Identify which cell holds the provided text, then report its [X, Y] central coordinate. 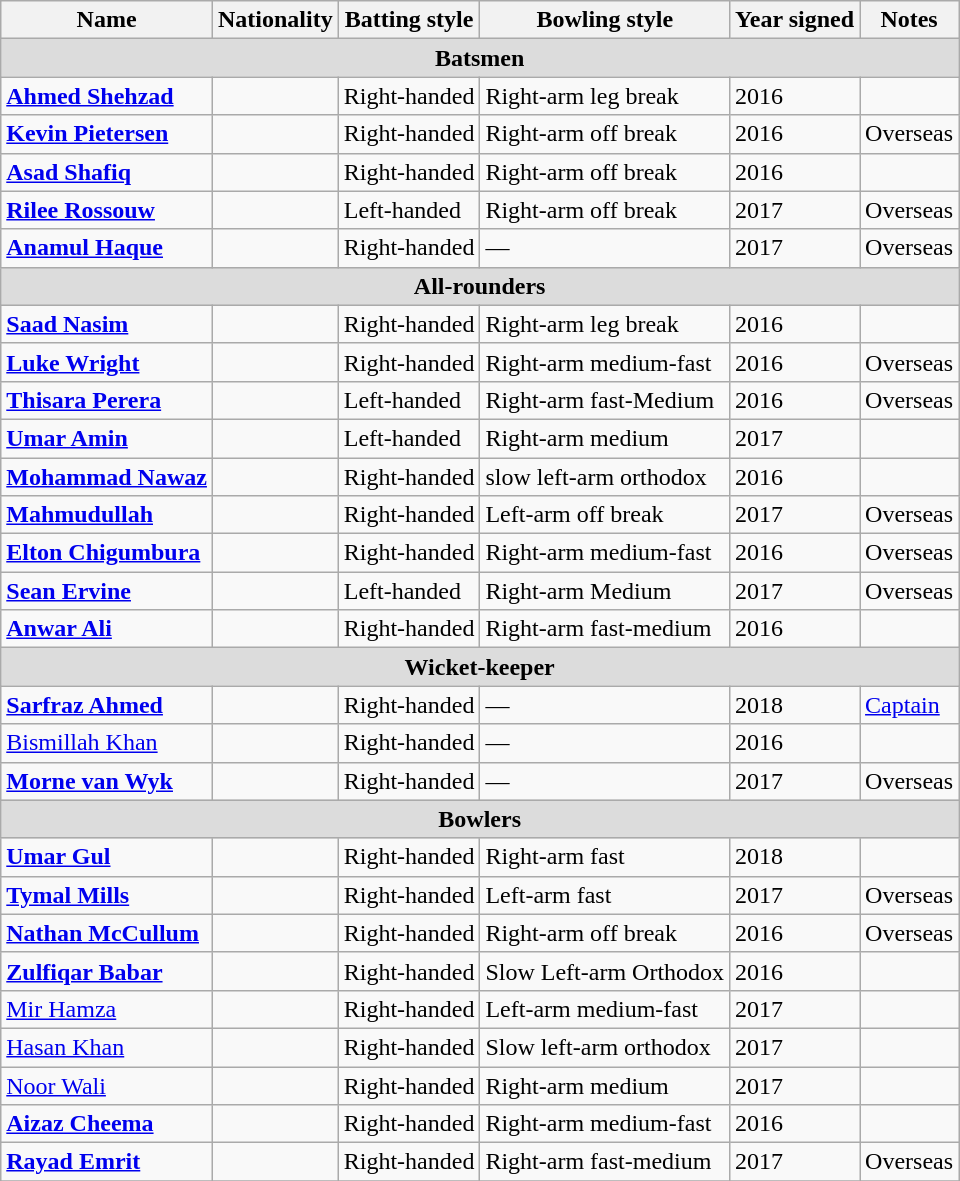
Anamul Haque [107, 248]
Umar Amin [107, 438]
Wicket-keeper [480, 667]
Elton Chigumbura [107, 553]
Name [107, 20]
Captain [910, 705]
Mir Hamza [107, 1009]
Rayad Emrit [107, 1162]
Luke Wright [107, 362]
Nationality [275, 20]
Right-arm Medium [605, 591]
Tymal Mills [107, 895]
Left-arm medium-fast [605, 1009]
Asad Shafiq [107, 172]
Slow left-arm orthodox [605, 1047]
Right-arm fast-Medium [605, 400]
Thisara Perera [107, 400]
Anwar Ali [107, 629]
Left-arm off break [605, 515]
Rilee Rossouw [107, 210]
Mohammad Nawaz [107, 477]
slow left-arm orthodox [605, 477]
Ahmed Shehzad [107, 96]
All-rounders [480, 286]
Noor Wali [107, 1085]
Aizaz Cheema [107, 1124]
Right-arm fast [605, 857]
Mahmudullah [107, 515]
Left-arm fast [605, 895]
Sean Ervine [107, 591]
Morne van Wyk [107, 781]
Hasan Khan [107, 1047]
Notes [910, 20]
Sarfraz Ahmed [107, 705]
Umar Gul [107, 857]
Batsmen [480, 58]
Batting style [409, 20]
Bismillah Khan [107, 743]
Year signed [795, 20]
Bowlers [480, 819]
Slow Left-arm Orthodox [605, 971]
Saad Nasim [107, 324]
Nathan McCullum [107, 933]
Kevin Pietersen [107, 134]
Bowling style [605, 20]
Zulfiqar Babar [107, 971]
